Search for the cell housing the specified text and yield its (X, Y) center coordinate. 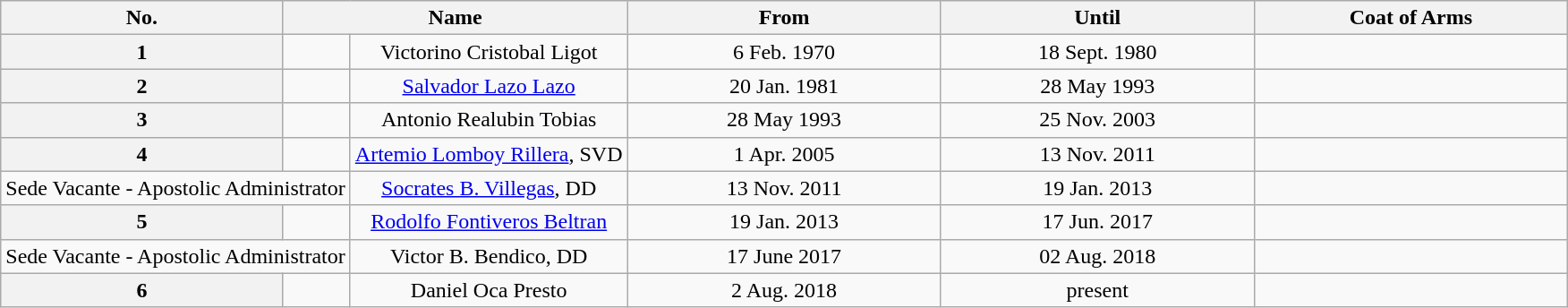
20 Jan. 1981 (784, 86)
5 (141, 222)
1 (141, 52)
02 Aug. 2018 (1097, 256)
Antonio Realubin Tobias (489, 120)
17 June 2017 (784, 256)
Artemio Lomboy Rillera, SVD (489, 154)
17 Jun. 2017 (1097, 222)
2 Aug. 2018 (784, 290)
25 Nov. 2003 (1097, 120)
present (1097, 290)
Until (1097, 18)
Rodolfo Fontiveros Beltran (489, 222)
Salvador Lazo Lazo (489, 86)
Coat of Arms (1410, 18)
4 (141, 154)
6 (141, 290)
No. (141, 18)
6 Feb. 1970 (784, 52)
Name (455, 18)
Victorino Cristobal Ligot (489, 52)
3 (141, 120)
From (784, 18)
1 Apr. 2005 (784, 154)
Daniel Oca Presto (489, 290)
Victor B. Bendico, DD (489, 256)
18 Sept. 1980 (1097, 52)
Socrates B. Villegas, DD (489, 188)
2 (141, 86)
